Determine the [X, Y] coordinate at the center of the cell enclosing the given text.  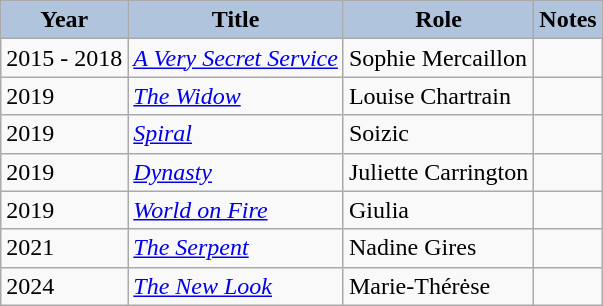
The Serpent [236, 248]
Dynasty [236, 172]
Louise Chartrain [438, 96]
Marie-Thérėse [438, 286]
2024 [64, 286]
2015 - 2018 [64, 58]
Spiral [236, 134]
2021 [64, 248]
Sophie Mercaillon [438, 58]
Soizic [438, 134]
Giulia [438, 210]
A Very Secret Service [236, 58]
World on Fire [236, 210]
Year [64, 20]
Role [438, 20]
The New Look [236, 286]
Notes [568, 20]
Nadine Gires [438, 248]
Title [236, 20]
The Widow [236, 96]
Juliette Carrington [438, 172]
